Return the (x, y) coordinate for the center point of the cell that contains the specified text.  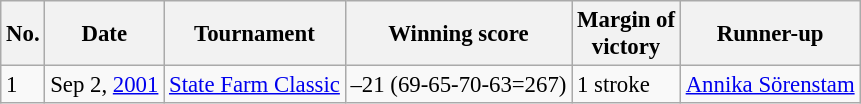
1 stroke (626, 85)
Annika Sörenstam (770, 85)
Runner-up (770, 34)
Margin of victory (626, 34)
State Farm Classic (254, 85)
Date (104, 34)
Winning score (458, 34)
–21 (69-65-70-63=267) (458, 85)
No. (23, 34)
Sep 2, 2001 (104, 85)
1 (23, 85)
Tournament (254, 34)
